Search for the cell housing the specified text and yield its [X, Y] center coordinate. 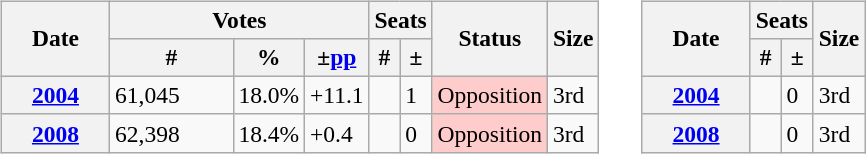
1 [416, 96]
+11.1 [337, 96]
% [269, 58]
Status [490, 39]
Votes [240, 20]
18.4% [269, 133]
18.0% [269, 96]
±pp [337, 58]
+0.4 [337, 133]
61,045 [172, 96]
62,398 [172, 133]
